From the cell containing the given text, extract its center point as [X, Y] coordinate. 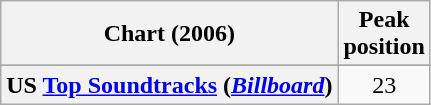
23 [384, 85]
Peakposition [384, 34]
US Top Soundtracks (Billboard) [170, 85]
Chart (2006) [170, 34]
